Return the [X, Y] coordinate for the center point of the cell that contains the specified text.  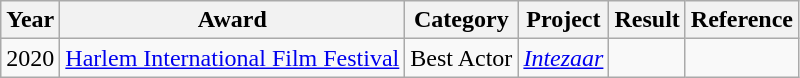
Year [30, 20]
Project [564, 20]
Result [647, 20]
Intezaar [564, 58]
Best Actor [462, 58]
Award [232, 20]
2020 [30, 58]
Harlem International Film Festival [232, 58]
Category [462, 20]
Reference [742, 20]
